Determine the [X, Y] coordinate at the center of the cell enclosing the given text.  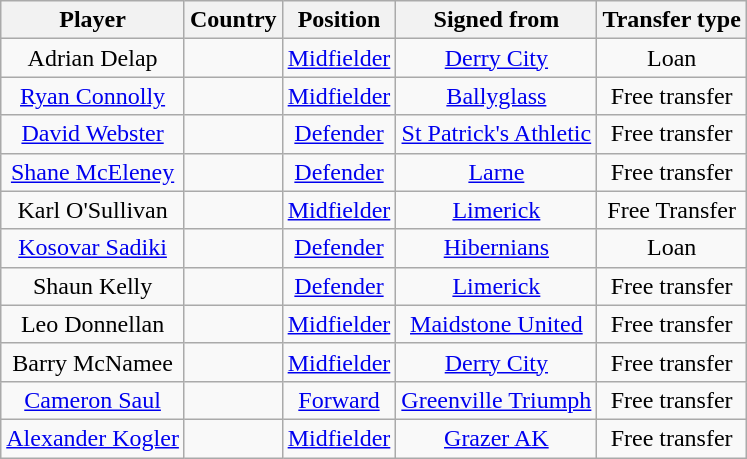
Player [93, 20]
Country [233, 20]
Shane McEleney [93, 172]
Ryan Connolly [93, 96]
Alexander Kogler [93, 438]
David Webster [93, 134]
Maidstone United [496, 324]
Ballyglass [496, 96]
St Patrick's Athletic [496, 134]
Kosovar Sadiki [93, 248]
Signed from [496, 20]
Karl O'Sullivan [93, 210]
Free Transfer [672, 210]
Larne [496, 172]
Transfer type [672, 20]
Hibernians [496, 248]
Adrian Delap [93, 58]
Cameron Saul [93, 400]
Position [339, 20]
Shaun Kelly [93, 286]
Grazer AK [496, 438]
Leo Donnellan [93, 324]
Barry McNamee [93, 362]
Greenville Triumph [496, 400]
Forward [339, 400]
